Return [x, y] of the center of cell containing provided text 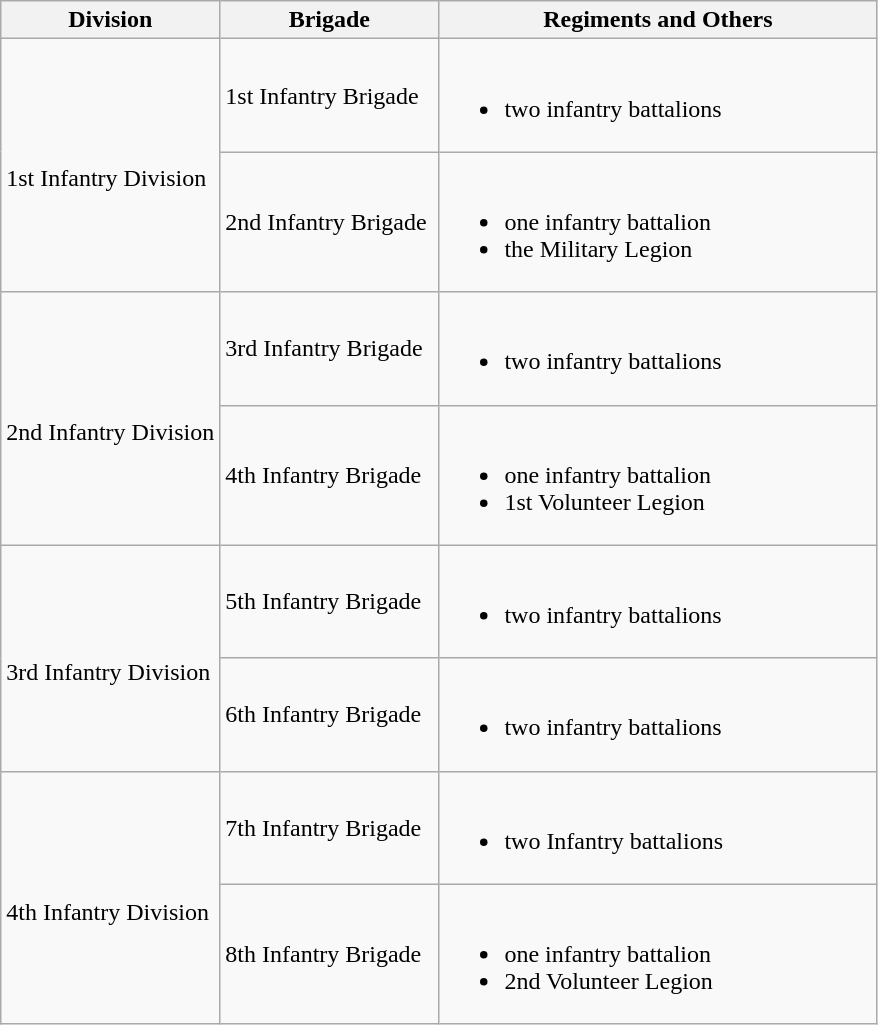
two Infantry battalions [658, 828]
4th Infantry Division [110, 898]
2nd Infantry Brigade [330, 222]
Division [110, 20]
one infantry battalion1st Volunteer Legion [658, 475]
7th Infantry Brigade [330, 828]
one infantry battalionthe Military Legion [658, 222]
Brigade [330, 20]
5th Infantry Brigade [330, 602]
3rd Infantry Division [110, 658]
Regiments and Others [658, 20]
6th Infantry Brigade [330, 714]
one infantry battalion2nd Volunteer Legion [658, 954]
1st Infantry Brigade [330, 96]
3rd Infantry Brigade [330, 348]
2nd Infantry Division [110, 418]
4th Infantry Brigade [330, 475]
8th Infantry Brigade [330, 954]
1st Infantry Division [110, 166]
